Provide the (X, Y) coordinate of the cell's center where the given text is located.  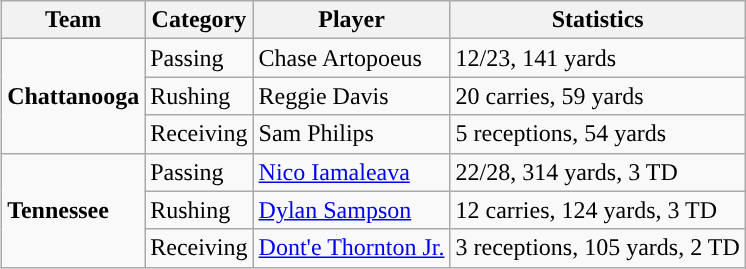
12 carries, 124 yards, 3 TD (598, 210)
Nico Iamaleava (352, 172)
Dylan Sampson (352, 210)
Statistics (598, 20)
20 carries, 59 yards (598, 96)
Chase Artopoeus (352, 58)
Tennessee (74, 210)
Category (199, 20)
Dont'e Thornton Jr. (352, 248)
Team (74, 20)
Sam Philips (352, 134)
12/23, 141 yards (598, 58)
Reggie Davis (352, 96)
22/28, 314 yards, 3 TD (598, 172)
3 receptions, 105 yards, 2 TD (598, 248)
Chattanooga (74, 96)
5 receptions, 54 yards (598, 134)
Player (352, 20)
